Return (X, Y) of the center of cell containing provided text 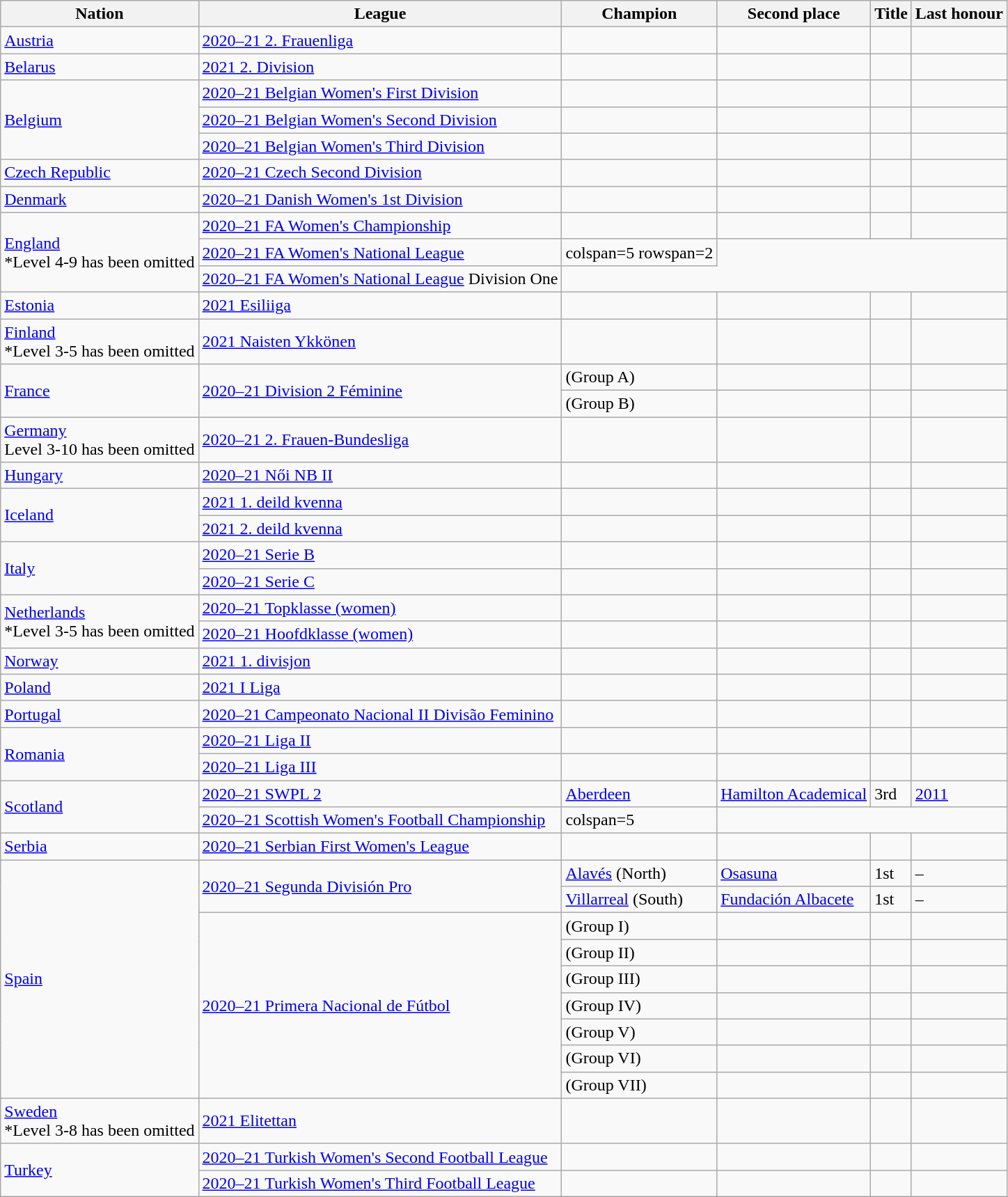
2020–21 FA Women's Championship (380, 226)
2021 Esiliiga (380, 305)
(Group B) (639, 404)
2021 1. divisjon (380, 661)
(Group V) (639, 1032)
2020–21 Scottish Women's Football Championship (380, 820)
England *Level 4-9 has been omitted (100, 252)
colspan=5 (639, 820)
League (380, 14)
2020–21 Czech Second Division (380, 173)
Alavés (North) (639, 873)
Estonia (100, 305)
(Group A) (639, 377)
Sweden *Level 3-8 has been omitted (100, 1121)
Fundación Albacete (794, 900)
2021 Elitettan (380, 1121)
Hungary (100, 476)
Title (891, 14)
Czech Republic (100, 173)
Italy (100, 568)
2020–21 Segunda División Pro (380, 886)
(Group III) (639, 979)
Champion (639, 14)
2021 2. Division (380, 67)
Belarus (100, 67)
Aberdeen (639, 793)
2020–21 Topklasse (women) (380, 608)
2020–21 FA Women's National League Division One (380, 279)
(Group VI) (639, 1058)
2020–21 Campeonato Nacional II Divisão Feminino (380, 714)
(Group II) (639, 953)
Hamilton Academical (794, 793)
2020–21 2. Frauen-Bundesliga (380, 440)
2011 (959, 793)
2021 1. deild kvenna (380, 502)
colspan=5 rowspan=2 (639, 252)
France (100, 391)
Last honour (959, 14)
Poland (100, 687)
2020–21 Belgian Women's Second Division (380, 120)
2020–21 Serie C (380, 581)
(Group IV) (639, 1006)
2020–21 Hoofdklasse (women) (380, 634)
Finland *Level 3-5 has been omitted (100, 341)
3rd (891, 793)
Portugal (100, 714)
2020–21 Belgian Women's Third Division (380, 146)
Norway (100, 661)
2021 Naisten Ykkönen (380, 341)
2020–21 Serie B (380, 555)
2020–21 Turkish Women's Second Football League (380, 1157)
2020–21 Liga II (380, 740)
2020–21 SWPL 2 (380, 793)
2020–21 Danish Women's 1st Division (380, 199)
Villarreal (South) (639, 900)
Netherlands *Level 3-5 has been omitted (100, 621)
2020–21 Belgian Women's First Division (380, 93)
Romania (100, 753)
2020–21 Turkish Women's Third Football League (380, 1183)
2021 I Liga (380, 687)
Iceland (100, 515)
Turkey (100, 1170)
Germany Level 3-10 has been omitted (100, 440)
Austria (100, 40)
Denmark (100, 199)
Osasuna (794, 873)
Nation (100, 14)
Second place (794, 14)
Serbia (100, 847)
2020–21 Liga III (380, 767)
2020–21 2. Frauenliga (380, 40)
2020–21 Primera Nacional de Fútbol (380, 1006)
Scotland (100, 806)
(Group I) (639, 926)
Spain (100, 979)
2021 2. deild kvenna (380, 529)
(Group VII) (639, 1085)
Belgium (100, 120)
2020–21 Serbian First Women's League (380, 847)
2020–21 FA Women's National League (380, 252)
2020–21 Division 2 Féminine (380, 391)
2020–21 Női NB II (380, 476)
